Extract the [X, Y] coordinate from the center of the cell holding the provided text.  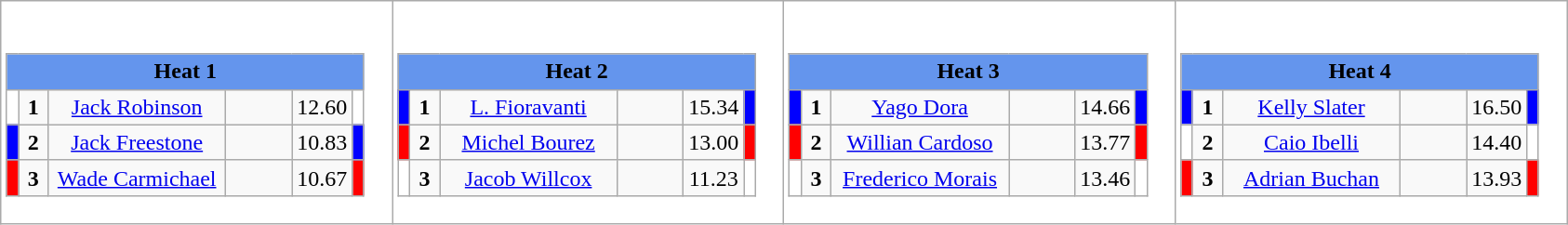
Heat 2 1 L. Fioravanti 15.34 2 Michel Bourez 13.00 3 Jacob Willcox 11.23 [588, 112]
12.60 [322, 107]
14.66 [1105, 107]
15.34 [714, 107]
Michel Bourez [528, 142]
Frederico Morais [921, 178]
Heat 4 [1360, 72]
13.00 [714, 142]
13.77 [1105, 142]
Jack Freestone [138, 142]
Yago Dora [921, 107]
16.50 [1497, 107]
10.83 [322, 142]
Heat 1 1 Jack Robinson 12.60 2 Jack Freestone 10.83 3 Wade Carmichael 10.67 [197, 112]
Heat 3 1 Yago Dora 14.66 2 Willian Cardoso 13.77 3 Frederico Morais 13.46 [980, 112]
13.93 [1497, 178]
Heat 2 [577, 72]
Kelly Slater [1311, 107]
Heat 3 [968, 72]
Heat 1 [185, 72]
Jacob Willcox [528, 178]
10.67 [322, 178]
Heat 4 1 Kelly Slater 16.50 2 Caio Ibelli 14.40 3 Adrian Buchan 13.93 [1371, 112]
11.23 [714, 178]
Willian Cardoso [921, 142]
Wade Carmichael [138, 178]
Caio Ibelli [1311, 142]
Jack Robinson [138, 107]
Adrian Buchan [1311, 178]
14.40 [1497, 142]
13.46 [1105, 178]
L. Fioravanti [528, 107]
